Search for the cell housing the specified text and yield its [X, Y] center coordinate. 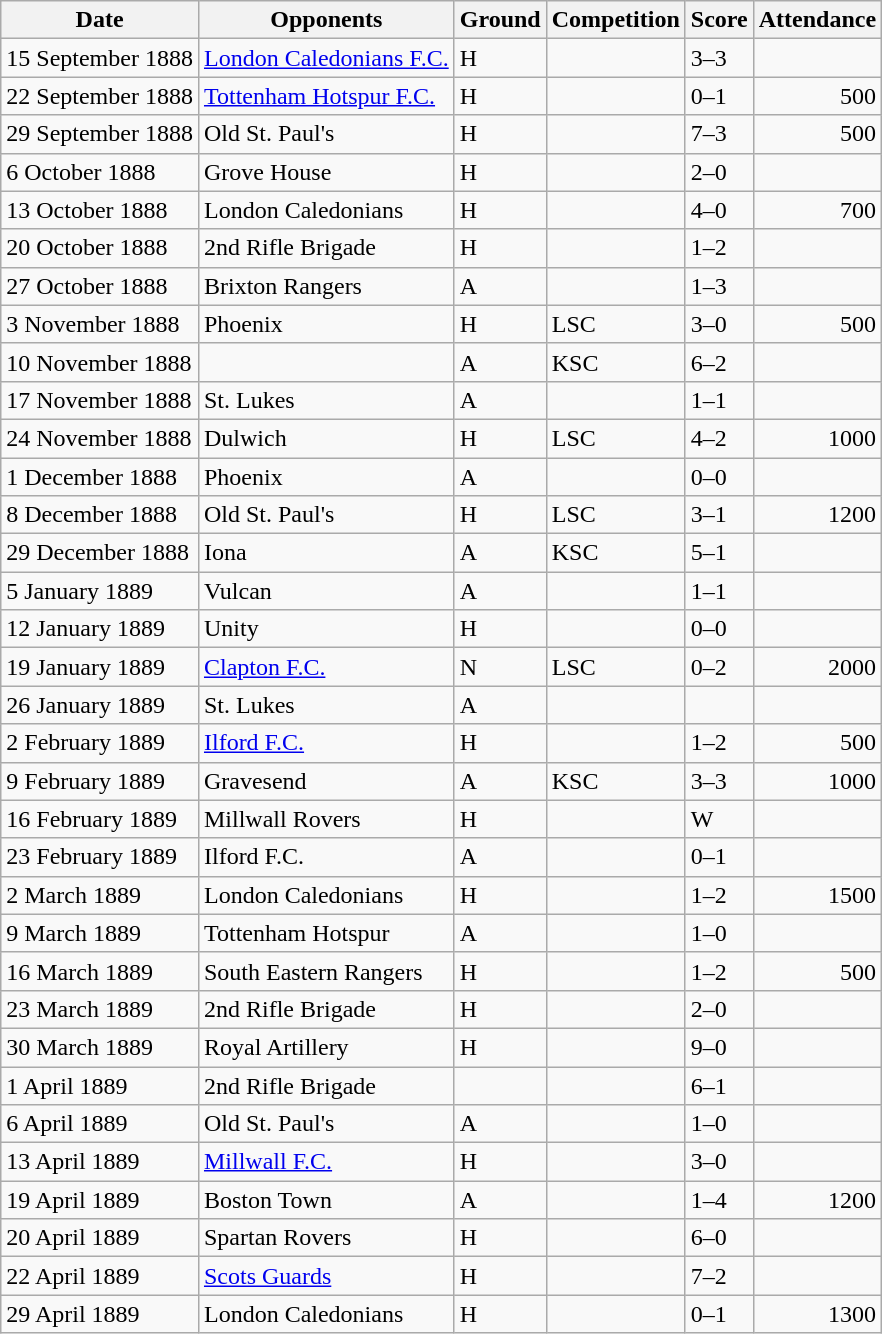
22 September 1888 [100, 96]
15 September 1888 [100, 58]
26 January 1889 [100, 705]
13 October 1888 [100, 210]
20 April 1889 [100, 1238]
London Caledonians F.C. [326, 58]
5–1 [719, 553]
0–2 [719, 667]
17 November 1888 [100, 400]
6 April 1889 [100, 1124]
Scots Guards [326, 1276]
Royal Artillery [326, 1047]
South Eastern Rangers [326, 971]
2 March 1889 [100, 895]
1–4 [719, 1200]
22 April 1889 [100, 1276]
19 January 1889 [100, 667]
6–2 [719, 362]
4–0 [719, 210]
3 November 1888 [100, 324]
Grove House [326, 172]
6–1 [719, 1085]
30 March 1889 [100, 1047]
9–0 [719, 1047]
29 September 1888 [100, 134]
700 [817, 210]
27 October 1888 [100, 286]
29 December 1888 [100, 553]
Competition [616, 20]
Vulcan [326, 591]
Millwall F.C. [326, 1162]
Tottenham Hotspur F.C. [326, 96]
20 October 1888 [100, 248]
7–2 [719, 1276]
5 January 1889 [100, 591]
29 April 1889 [100, 1314]
Brixton Rangers [326, 286]
Gravesend [326, 781]
1500 [817, 895]
1300 [817, 1314]
9 February 1889 [100, 781]
Score [719, 20]
2 February 1889 [100, 743]
2000 [817, 667]
Ground [500, 20]
16 March 1889 [100, 971]
Date [100, 20]
1–3 [719, 286]
Clapton F.C. [326, 667]
Dulwich [326, 438]
24 November 1888 [100, 438]
Spartan Rovers [326, 1238]
Boston Town [326, 1200]
6–0 [719, 1238]
1 April 1889 [100, 1085]
3–1 [719, 515]
Tottenham Hotspur [326, 933]
Millwall Rovers [326, 819]
Opponents [326, 20]
Attendance [817, 20]
8 December 1888 [100, 515]
23 March 1889 [100, 1009]
W [719, 819]
12 January 1889 [100, 629]
6 October 1888 [100, 172]
Unity [326, 629]
4–2 [719, 438]
1 December 1888 [100, 477]
N [500, 667]
9 March 1889 [100, 933]
10 November 1888 [100, 362]
16 February 1889 [100, 819]
Iona [326, 553]
13 April 1889 [100, 1162]
23 February 1889 [100, 857]
19 April 1889 [100, 1200]
7–3 [719, 134]
